Search for the cell housing the specified text and yield its (x, y) center coordinate. 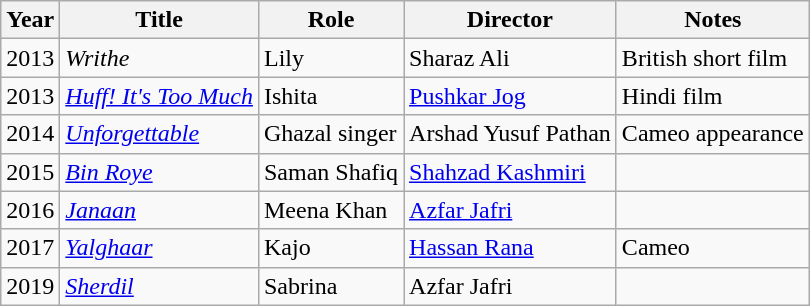
Saman Shafiq (330, 172)
Arshad Yusuf Pathan (510, 134)
2016 (30, 210)
Notes (712, 20)
Sherdil (160, 286)
Title (160, 20)
Huff! It's Too Much (160, 96)
Year (30, 20)
Unforgettable (160, 134)
Cameo appearance (712, 134)
Bin Roye (160, 172)
Shahzad Kashmiri (510, 172)
2019 (30, 286)
Meena Khan (330, 210)
Role (330, 20)
Kajo (330, 248)
Lily (330, 58)
British short film (712, 58)
Janaan (160, 210)
Sabrina (330, 286)
Director (510, 20)
Cameo (712, 248)
2015 (30, 172)
Pushkar Jog (510, 96)
Writhe (160, 58)
Ishita (330, 96)
Sharaz Ali (510, 58)
Ghazal singer (330, 134)
2014 (30, 134)
Hassan Rana (510, 248)
2017 (30, 248)
Yalghaar (160, 248)
Hindi film (712, 96)
